For the text-containing cell, return its midpoint in [X, Y] coordinate format. 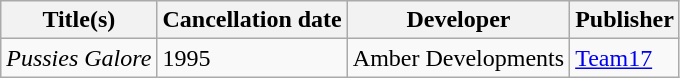
Title(s) [79, 20]
Publisher [625, 20]
Team17 [625, 58]
Amber Developments [458, 58]
1995 [252, 58]
Pussies Galore [79, 58]
Developer [458, 20]
Cancellation date [252, 20]
